Identify which cell holds the provided text, then report its [X, Y] central coordinate. 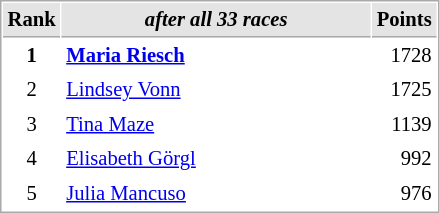
2 [32, 90]
Lindsey Vonn [216, 90]
Julia Mancuso [216, 194]
1139 [404, 124]
1725 [404, 90]
Tina Maze [216, 124]
4 [32, 158]
Elisabeth Görgl [216, 158]
Rank [32, 20]
after all 33 races [216, 20]
976 [404, 194]
992 [404, 158]
1728 [404, 56]
Points [404, 20]
3 [32, 124]
1 [32, 56]
5 [32, 194]
Maria Riesch [216, 56]
